Identify which cell holds the provided text, then report its [x, y] central coordinate. 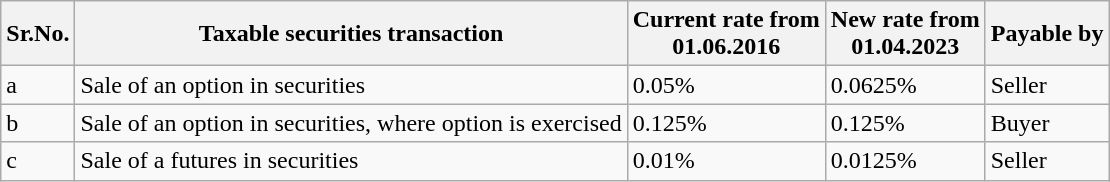
b [38, 123]
Sale of an option in securities [351, 85]
0.0125% [905, 161]
Sr.No. [38, 34]
c [38, 161]
a [38, 85]
Current rate from01.06.2016 [726, 34]
Sale of a futures in securities [351, 161]
0.05% [726, 85]
Taxable securities transaction [351, 34]
Sale of an option in securities, where option is exercised [351, 123]
Payable by [1047, 34]
0.0625% [905, 85]
Buyer [1047, 123]
0.01% [726, 161]
New rate from01.04.2023 [905, 34]
